From the cell containing the given text, extract its center point as [X, Y] coordinate. 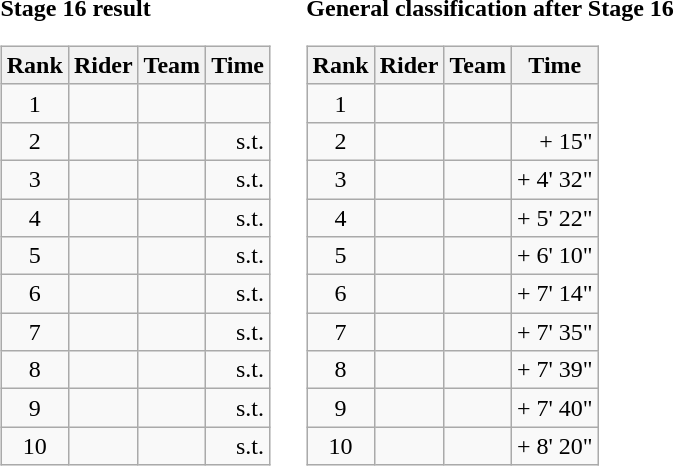
+ 5' 22" [554, 217]
+ 6' 10" [554, 256]
+ 4' 32" [554, 179]
+ 7' 39" [554, 370]
+ 15" [554, 141]
+ 8' 20" [554, 446]
+ 7' 40" [554, 408]
+ 7' 35" [554, 332]
+ 7' 14" [554, 294]
